Provide the (x, y) coordinate of the cell's center where the given text is located.  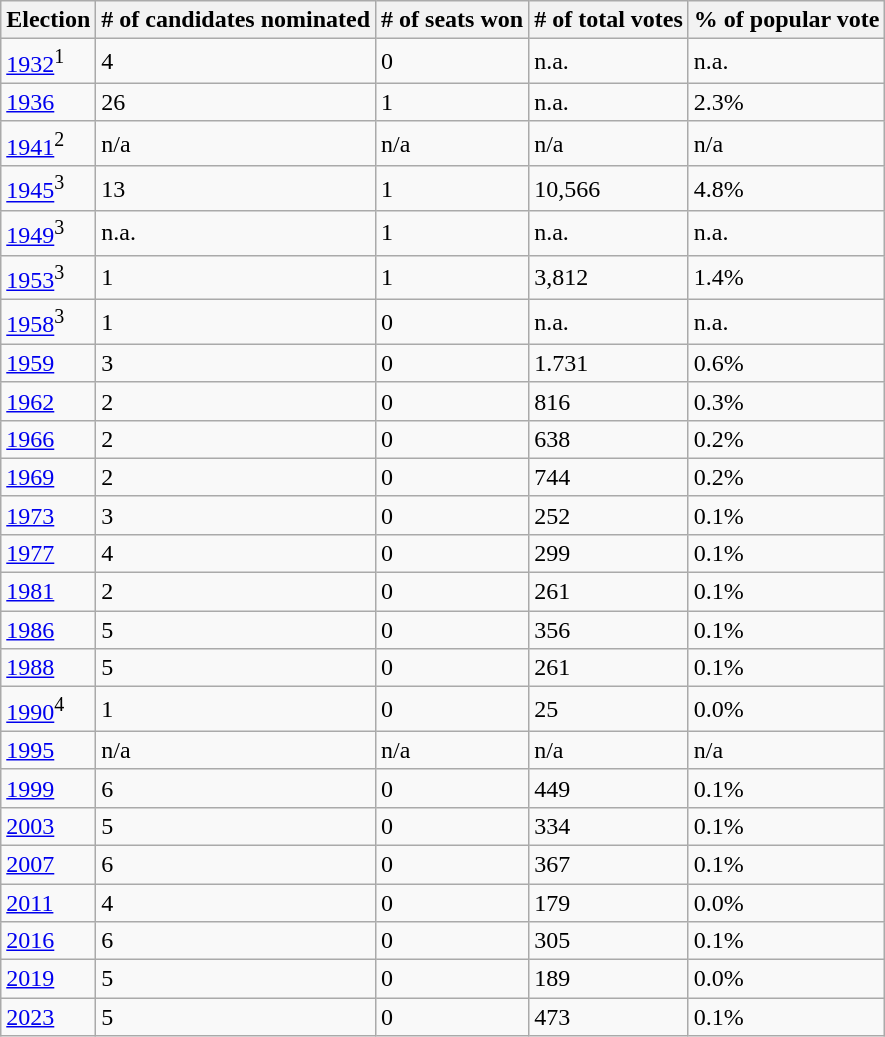
356 (609, 630)
473 (609, 1017)
2019 (48, 979)
19412 (48, 144)
1969 (48, 477)
744 (609, 477)
1.731 (609, 363)
1986 (48, 630)
816 (609, 401)
1962 (48, 401)
252 (609, 515)
334 (609, 826)
2011 (48, 903)
299 (609, 554)
25 (609, 710)
# of total votes (609, 20)
1981 (48, 592)
10,566 (609, 188)
19321 (48, 62)
449 (609, 788)
0.3% (786, 401)
3,812 (609, 278)
1966 (48, 439)
1936 (48, 102)
367 (609, 865)
1977 (48, 554)
% of popular vote (786, 20)
# of seats won (452, 20)
Election (48, 20)
13 (236, 188)
19583 (48, 322)
179 (609, 903)
4.8% (786, 188)
189 (609, 979)
19904 (48, 710)
1959 (48, 363)
1.4% (786, 278)
# of candidates nominated (236, 20)
2016 (48, 941)
1973 (48, 515)
1999 (48, 788)
2003 (48, 826)
638 (609, 439)
305 (609, 941)
26 (236, 102)
19533 (48, 278)
0.6% (786, 363)
2023 (48, 1017)
2007 (48, 865)
1995 (48, 750)
2.3% (786, 102)
19453 (48, 188)
1988 (48, 668)
19493 (48, 234)
